Scan for the cell matching the given text and deliver its [x, y] coordinate at center. 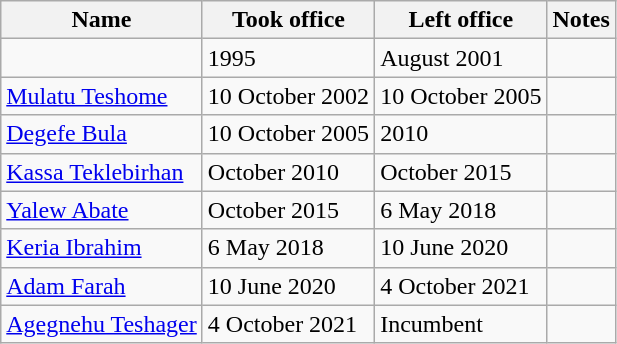
10 October 2002 [288, 96]
Yalew Abate [102, 210]
Kassa Teklebirhan [102, 172]
1995 [288, 58]
Mulatu Teshome [102, 96]
Degefe Bula [102, 134]
Name [102, 20]
Notes [581, 20]
August 2001 [461, 58]
Left office [461, 20]
2010 [461, 134]
Keria Ibrahim [102, 248]
Adam Farah [102, 286]
October 2010 [288, 172]
Incumbent [461, 324]
Agegnehu Teshager [102, 324]
Took office [288, 20]
